Return (x, y) of the center of cell containing provided text 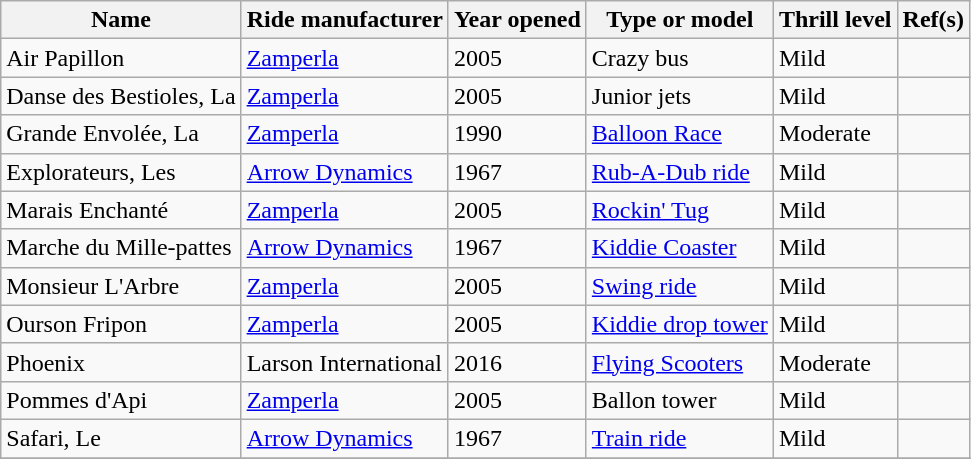
Junior jets (680, 96)
2016 (517, 362)
Thrill level (835, 20)
Rub-A-Dub ride (680, 172)
Danse des Bestioles, La (121, 96)
Larson International (344, 362)
Ballon tower (680, 400)
Marche du Mille-pattes (121, 248)
Swing ride (680, 286)
Explorateurs, Les (121, 172)
Year opened (517, 20)
Marais Enchanté (121, 210)
Name (121, 20)
Safari, Le (121, 438)
Rockin' Tug (680, 210)
Air Papillon (121, 58)
Type or model (680, 20)
1990 (517, 134)
Crazy bus (680, 58)
Phoenix (121, 362)
Kiddie drop tower (680, 324)
Train ride (680, 438)
Monsieur L'Arbre (121, 286)
Ourson Fripon (121, 324)
Kiddie Coaster (680, 248)
Ride manufacturer (344, 20)
Balloon Race (680, 134)
Grande Envolée, La (121, 134)
Ref(s) (933, 20)
Flying Scooters (680, 362)
Pommes d'Api (121, 400)
